Search for the cell housing the specified text and yield its [x, y] center coordinate. 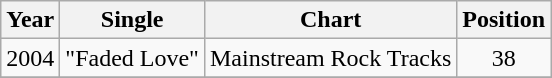
2004 [30, 58]
Year [30, 20]
38 [504, 58]
Single [132, 20]
Position [504, 20]
Chart [330, 20]
Mainstream Rock Tracks [330, 58]
"Faded Love" [132, 58]
